Find where the given text appears and provide that cell's center as (X, Y) coordinate. 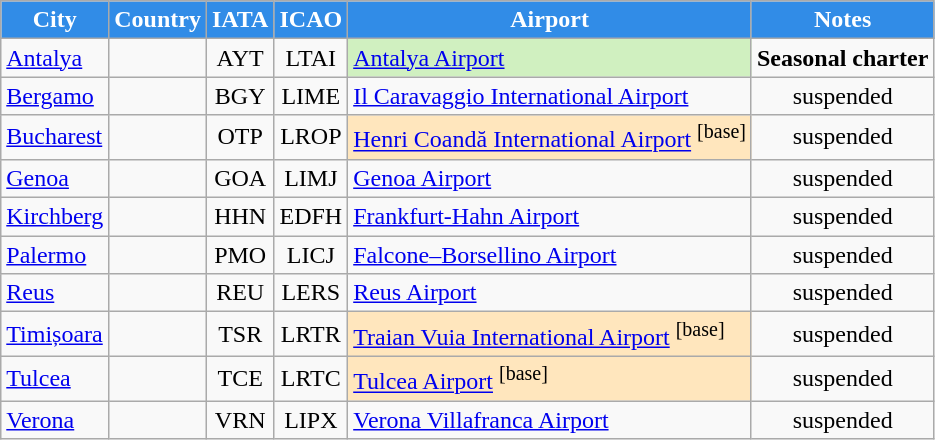
Traian Vuia International Airport [base] (550, 334)
LIME (311, 96)
ICAO (311, 20)
Bergamo (55, 96)
Airport (550, 20)
Tulcea Airport [base] (550, 378)
Il Caravaggio International Airport (550, 96)
Antalya (55, 58)
Antalya Airport (550, 58)
Palermo (55, 255)
Seasonal charter (842, 58)
LIPX (311, 420)
Tulcea (55, 378)
Verona (55, 420)
OTP (240, 138)
Timișoara (55, 334)
LIMJ (311, 178)
Genoa (55, 178)
LROP (311, 138)
EDFH (311, 217)
LRTC (311, 378)
LICJ (311, 255)
Genoa Airport (550, 178)
PMO (240, 255)
Falcone–Borsellino Airport (550, 255)
GOA (240, 178)
REU (240, 293)
Frankfurt-Hahn Airport (550, 217)
TCE (240, 378)
HHN (240, 217)
AYT (240, 58)
LRTR (311, 334)
City (55, 20)
LERS (311, 293)
Reus (55, 293)
TSR (240, 334)
Kirchberg (55, 217)
Verona Villafranca Airport (550, 420)
LTAI (311, 58)
Reus Airport (550, 293)
Bucharest (55, 138)
Country (158, 20)
Henri Coandă International Airport [base] (550, 138)
IATA (240, 20)
Notes (842, 20)
VRN (240, 420)
BGY (240, 96)
